Search for the cell housing the specified text and yield its (x, y) center coordinate. 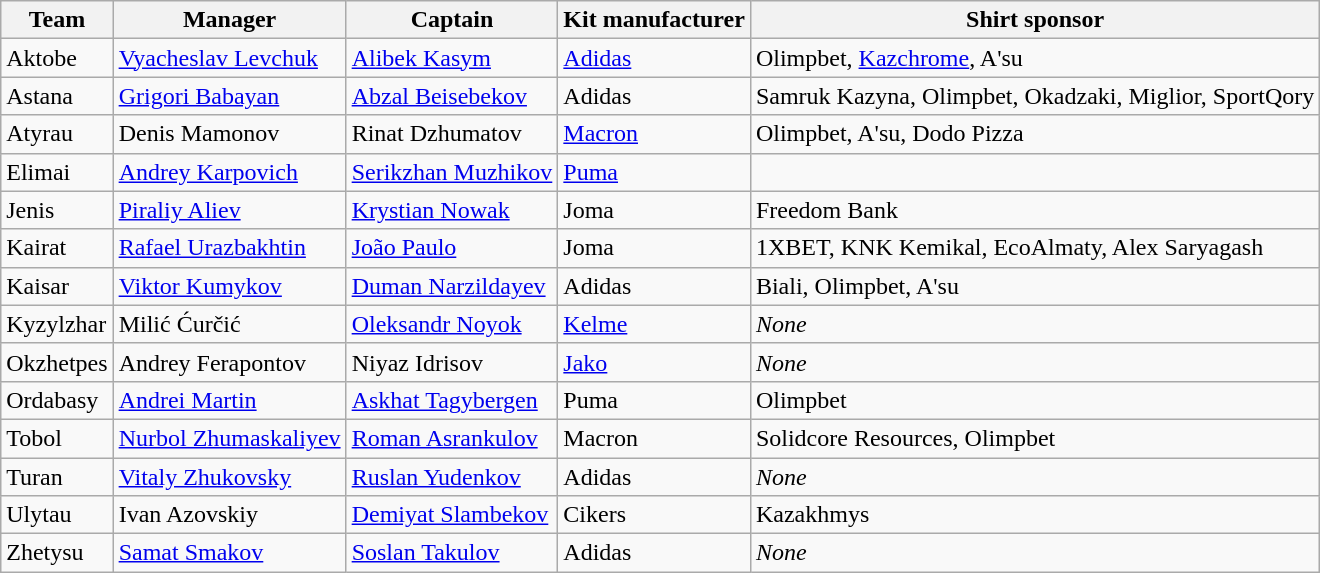
Kairat (57, 248)
Kaisar (57, 286)
Tobol (57, 438)
Ruslan Yudenkov (452, 477)
Zhetysu (57, 553)
Jako (654, 362)
Niyaz Idrisov (452, 362)
Olimpbet (1034, 400)
Manager (230, 20)
Milić Ćurčić (230, 324)
Okzhetpes (57, 362)
Freedom Bank (1034, 210)
Astana (57, 96)
Samruk Kazyna, Olimpbet, Okadzaki, Miglior, SportQory (1034, 96)
Grigori Babayan (230, 96)
1XBET, KNK Kemikal, EcoAlmaty, Alex Saryagash (1034, 248)
Andrey Karpovich (230, 172)
Team (57, 20)
Kazakhmys (1034, 515)
Jenis (57, 210)
Vyacheslav Levchuk (230, 58)
Turan (57, 477)
Kit manufacturer (654, 20)
Atyrau (57, 134)
Abzal Beisebekov (452, 96)
Alibek Kasym (452, 58)
Rafael Urazbakhtin (230, 248)
Denis Mamonov (230, 134)
Cikers (654, 515)
Ulytau (57, 515)
Ordabasy (57, 400)
Oleksandr Noyok (452, 324)
Olimpbet, Kazchrome, A'su (1034, 58)
Roman Asrankulov (452, 438)
Solidcore Resources, Olimpbet (1034, 438)
Duman Narzildayev (452, 286)
Elimai (57, 172)
Samat Smakov (230, 553)
Ivan Azovskiy (230, 515)
Askhat Tagybergen (452, 400)
Demiyat Slambekov (452, 515)
Soslan Takulov (452, 553)
Rinat Dzhumatov (452, 134)
Kyzylzhar (57, 324)
Andrei Martin (230, 400)
Olimpbet, A'su, Dodo Pizza (1034, 134)
Captain (452, 20)
Krystian Nowak (452, 210)
Aktobe (57, 58)
Piraliy Aliev (230, 210)
Andrey Ferapontov (230, 362)
Serikzhan Muzhikov (452, 172)
Nurbol Zhumaskaliyev (230, 438)
João Paulo (452, 248)
Viktor Kumykov (230, 286)
Vitaly Zhukovsky (230, 477)
Shirt sponsor (1034, 20)
Kelme (654, 324)
Biali, Olimpbet, A'su (1034, 286)
